Determine the [x, y] coordinate at the center of the cell enclosing the given text.  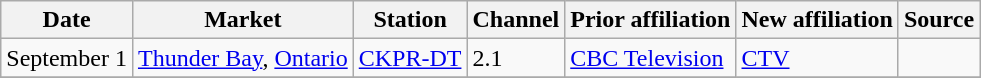
Thunder Bay, Ontario [242, 58]
New affiliation [817, 20]
September 1 [67, 58]
CKPR-DT [410, 58]
Market [242, 20]
Source [938, 20]
CBC Television [650, 58]
Prior affiliation [650, 20]
Station [410, 20]
CTV [817, 58]
2.1 [516, 58]
Channel [516, 20]
Date [67, 20]
